Output the [x, y] coordinate of the center of the cell containing the given text.  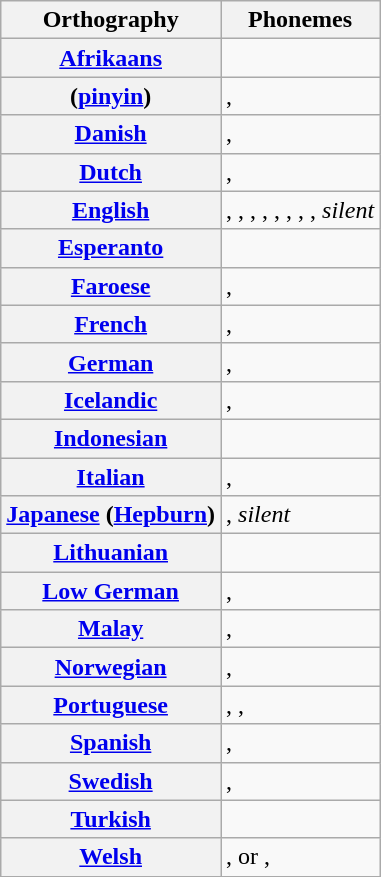
, silent [300, 515]
Indonesian [111, 438]
, , , , , , , , silent [300, 210]
English [111, 210]
Dutch [111, 172]
Turkish [111, 819]
Afrikaans [111, 58]
Norwegian [111, 667]
Japanese (Hepburn) [111, 515]
French [111, 324]
, , [300, 705]
Welsh [111, 857]
German [111, 362]
Orthography [111, 20]
Phonemes [300, 20]
Malay [111, 629]
Spanish [111, 743]
Icelandic [111, 400]
Esperanto [111, 248]
, or , [300, 857]
Lithuanian [111, 553]
(pinyin) [111, 96]
Italian [111, 477]
Faroese [111, 286]
Swedish [111, 781]
Portuguese [111, 705]
Low German [111, 591]
Danish [111, 134]
